For the text-containing cell, return its midpoint in [X, Y] coordinate format. 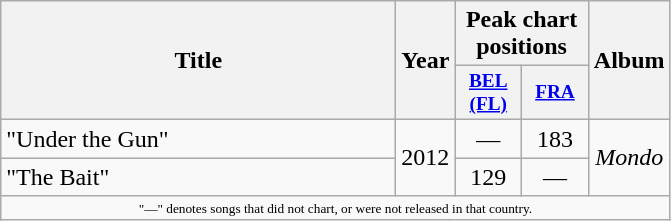
Album [629, 60]
"—" denotes songs that did not chart, or were not released in that country. [336, 208]
Mondo [629, 158]
183 [556, 139]
129 [488, 177]
BEL(FL) [488, 93]
2012 [426, 158]
FRA [556, 93]
"Under the Gun" [198, 139]
Title [198, 60]
"The Bait" [198, 177]
Peak chart positions [522, 34]
Year [426, 60]
